From the cell containing the given text, extract its center point as [X, Y] coordinate. 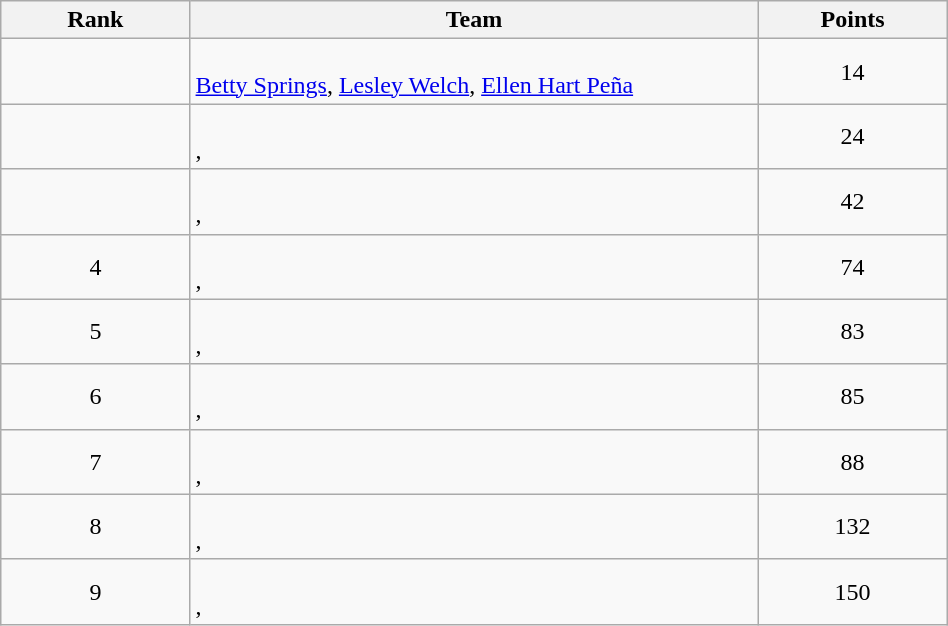
Points [852, 20]
88 [852, 462]
8 [96, 526]
4 [96, 266]
85 [852, 396]
7 [96, 462]
83 [852, 332]
6 [96, 396]
5 [96, 332]
Rank [96, 20]
24 [852, 136]
42 [852, 202]
9 [96, 592]
150 [852, 592]
Team [474, 20]
74 [852, 266]
132 [852, 526]
14 [852, 72]
Betty Springs, Lesley Welch, Ellen Hart Peña [474, 72]
